Return the (X, Y) coordinate for the center point of the cell that contains the specified text.  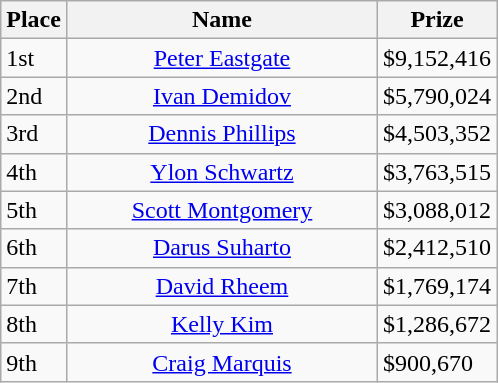
Craig Marquis (222, 362)
5th (34, 210)
$1,769,174 (438, 286)
$1,286,672 (438, 324)
$3,088,012 (438, 210)
6th (34, 248)
Ivan Demidov (222, 96)
Kelly Kim (222, 324)
8th (34, 324)
Darus Suharto (222, 248)
Place (34, 20)
Ylon Schwartz (222, 172)
$4,503,352 (438, 134)
David Rheem (222, 286)
1st (34, 58)
4th (34, 172)
Peter Eastgate (222, 58)
3rd (34, 134)
2nd (34, 96)
$3,763,515 (438, 172)
7th (34, 286)
$900,670 (438, 362)
$9,152,416 (438, 58)
Prize (438, 20)
$5,790,024 (438, 96)
$2,412,510 (438, 248)
Dennis Phillips (222, 134)
9th (34, 362)
Name (222, 20)
Scott Montgomery (222, 210)
